For the text-containing cell, return its midpoint in [x, y] coordinate format. 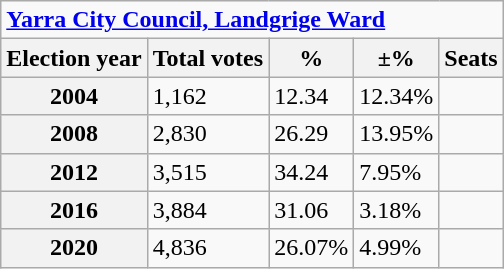
Total votes [208, 58]
3,884 [208, 210]
1,162 [208, 96]
2008 [74, 134]
12.34 [312, 96]
Yarra City Council, Landgrige Ward [252, 20]
3,515 [208, 172]
4,836 [208, 248]
26.29 [312, 134]
Seats [471, 58]
±% [396, 58]
7.95% [396, 172]
31.06 [312, 210]
2004 [74, 96]
2,830 [208, 134]
12.34% [396, 96]
% [312, 58]
13.95% [396, 134]
2012 [74, 172]
2016 [74, 210]
2020 [74, 248]
Election year [74, 58]
34.24 [312, 172]
3.18% [396, 210]
4.99% [396, 248]
26.07% [312, 248]
